For the text-containing cell, return its midpoint in (X, Y) coordinate format. 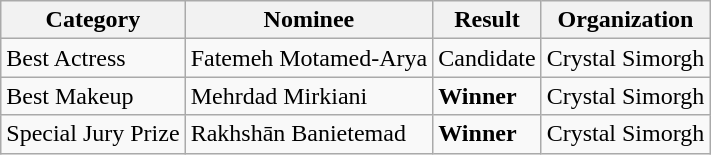
Fatemeh Motamed-Arya (309, 58)
Candidate (487, 58)
Rakhshān Banietemad (309, 134)
Category (93, 20)
Best Makeup (93, 96)
Organization (626, 20)
Nominee (309, 20)
Best Actress (93, 58)
Mehrdad Mirkiani (309, 96)
Result (487, 20)
Special Jury Prize (93, 134)
